Provide the (X, Y) coordinate of the cell's center where the given text is located.  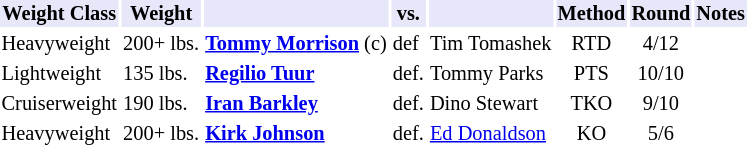
Regilio Tuur (296, 74)
TKO (592, 104)
Iran Barkley (296, 104)
Tommy Parks (490, 74)
Dino Stewart (490, 104)
Weight (162, 14)
RTD (592, 44)
4/12 (661, 44)
Round (661, 14)
Tim Tomashek (490, 44)
Notes (721, 14)
Method (592, 14)
10/10 (661, 74)
Weight Class (60, 14)
190 lbs. (162, 104)
PTS (592, 74)
vs. (408, 14)
200+ lbs. (162, 44)
Heavyweight (60, 44)
Cruiserweight (60, 104)
def (408, 44)
Tommy Morrison (c) (296, 44)
9/10 (661, 104)
Lightweight (60, 74)
135 lbs. (162, 74)
